Return the [x, y] coordinate for the center point of the cell that contains the specified text.  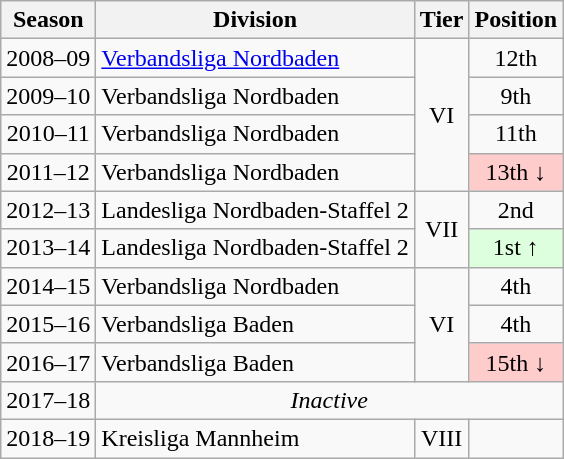
11th [516, 134]
2009–10 [48, 96]
2017–18 [48, 400]
Season [48, 20]
VII [442, 229]
2015–16 [48, 324]
13th ↓ [516, 172]
Position [516, 20]
2011–12 [48, 172]
2010–11 [48, 134]
Inactive [330, 400]
2013–14 [48, 248]
2nd [516, 210]
Kreisliga Mannheim [256, 438]
Tier [442, 20]
2018–19 [48, 438]
2014–15 [48, 286]
2016–17 [48, 362]
1st ↑ [516, 248]
Division [256, 20]
2012–13 [48, 210]
15th ↓ [516, 362]
12th [516, 58]
VIII [442, 438]
9th [516, 96]
2008–09 [48, 58]
